Return [X, Y] of the center of cell containing provided text 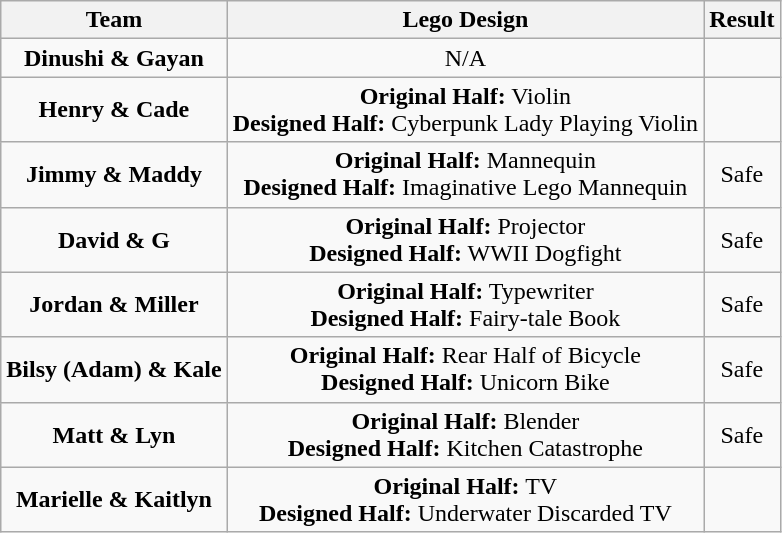
Henry & Cade [114, 110]
Team [114, 20]
David & G [114, 240]
Original Half: TypewriterDesigned Half: Fairy-tale Book [466, 304]
Original Half: BlenderDesigned Half: Kitchen Catastrophe [466, 434]
Matt & Lyn [114, 434]
Lego Design [466, 20]
Marielle & Kaitlyn [114, 500]
Dinushi & Gayan [114, 58]
N/A [466, 58]
Bilsy (Adam) & Kale [114, 370]
Original Half: Rear Half of BicycleDesigned Half: Unicorn Bike [466, 370]
Original Half: MannequinDesigned Half: Imaginative Lego Mannequin [466, 174]
Result [742, 20]
Jordan & Miller [114, 304]
Original Half: ViolinDesigned Half: Cyberpunk Lady Playing Violin [466, 110]
Jimmy & Maddy [114, 174]
Original Half: TVDesigned Half: Underwater Discarded TV [466, 500]
Original Half: ProjectorDesigned Half: WWII Dogfight [466, 240]
